Return the (X, Y) coordinate for the center point of the cell that contains the specified text.  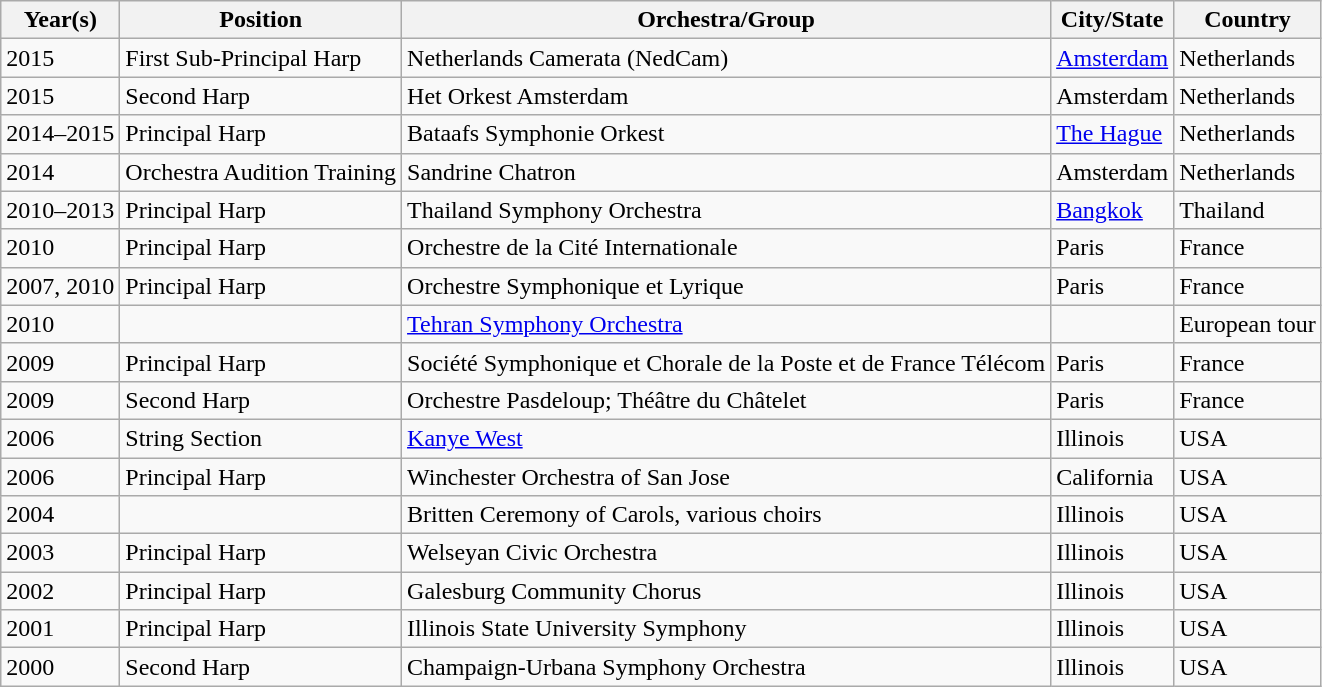
Country (1248, 20)
2001 (60, 629)
2000 (60, 667)
First Sub-Principal Harp (261, 58)
2014 (60, 172)
Bangkok (1112, 210)
Champaign-Urbana Symphony Orchestra (726, 667)
Orchestra Audition Training (261, 172)
Netherlands Camerata (NedCam) (726, 58)
Winchester Orchestra of San Jose (726, 477)
2003 (60, 553)
Position (261, 20)
Galesburg Community Chorus (726, 591)
California (1112, 477)
2014–2015 (60, 134)
2002 (60, 591)
Thailand Symphony Orchestra (726, 210)
2010–2013 (60, 210)
European tour (1248, 324)
2004 (60, 515)
Orchestra/Group (726, 20)
Société Symphonique et Chorale de la Poste et de France Télécom (726, 362)
2007, 2010 (60, 286)
Orchestre Pasdeloup; Théâtre du Châtelet (726, 400)
Orchestre de la Cité Internationale (726, 248)
Kanye West (726, 438)
Welseyan Civic Orchestra (726, 553)
Thailand (1248, 210)
Het Orkest Amsterdam (726, 96)
Bataafs Symphonie Orkest (726, 134)
Tehran Symphony Orchestra (726, 324)
Illinois State University Symphony (726, 629)
Britten Ceremony of Carols, various choirs (726, 515)
Orchestre Symphonique et Lyrique (726, 286)
City/State (1112, 20)
The Hague (1112, 134)
String Section (261, 438)
Sandrine Chatron (726, 172)
Year(s) (60, 20)
